Return the (X, Y) coordinate for the center point of the cell that contains the specified text.  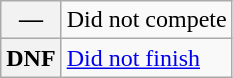
Did not compete (146, 20)
— (31, 20)
DNF (31, 58)
Did not finish (146, 58)
